For the text-containing cell, return its midpoint in [x, y] coordinate format. 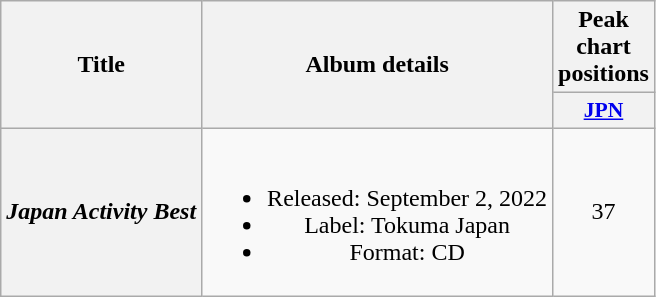
Japan Activity Best [102, 212]
Peak chart positions [604, 47]
37 [604, 212]
Released: September 2, 2022 Label: Tokuma JapanFormat: CD [378, 212]
JPN [604, 111]
Album details [378, 65]
Title [102, 65]
